Detect which cell encompasses the target text, then output its [X, Y] center coordinate. 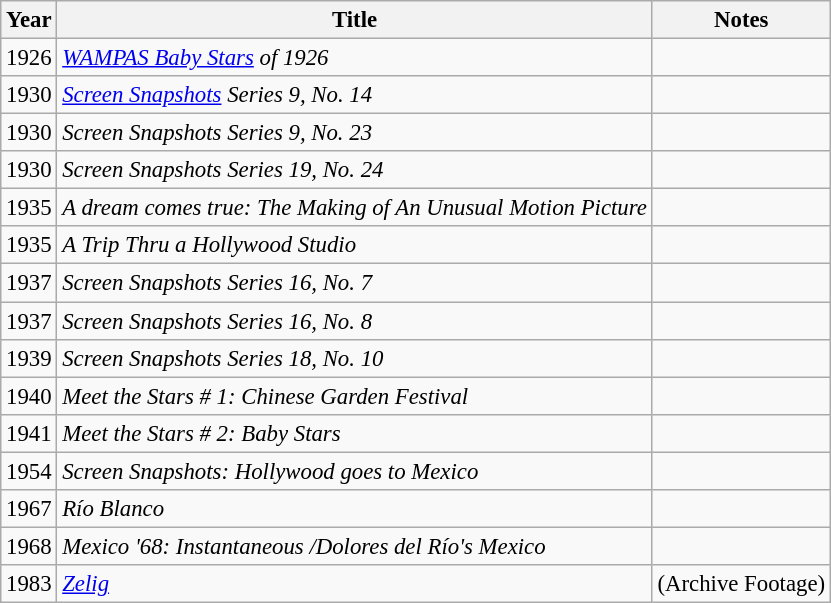
1983 [29, 584]
1939 [29, 358]
1941 [29, 433]
WAMPAS Baby Stars of 1926 [354, 58]
1968 [29, 546]
Screen Snapshots Series 9, No. 23 [354, 133]
Screen Snapshots Series 9, No. 14 [354, 95]
1940 [29, 396]
Río Blanco [354, 509]
A dream comes true: The Making of An Unusual Motion Picture [354, 208]
Notes [741, 20]
Screen Snapshots Series 16, No. 8 [354, 321]
Meet the Stars # 2: Baby Stars [354, 433]
Mexico '68: Instantaneous /Dolores del Río's Mexico [354, 546]
Screen Snapshots Series 18, No. 10 [354, 358]
Meet the Stars # 1: Chinese Garden Festival [354, 396]
Title [354, 20]
Screen Snapshots Series 16, No. 7 [354, 283]
(Archive Footage) [741, 584]
1954 [29, 471]
Screen Snapshots Series 19, No. 24 [354, 170]
1967 [29, 509]
Year [29, 20]
1926 [29, 58]
Zelig [354, 584]
Screen Snapshots: Hollywood goes to Mexico [354, 471]
A Trip Thru a Hollywood Studio [354, 245]
